Return [x, y] of the center of cell containing provided text 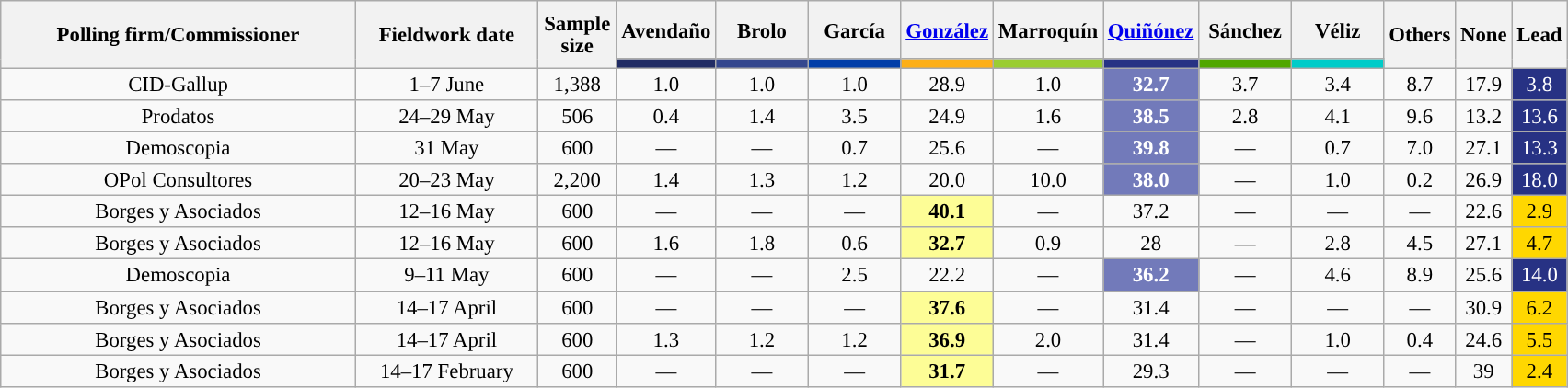
García [854, 29]
17.9 [1483, 85]
Fieldwork date [446, 35]
9.6 [1420, 116]
5.5 [1539, 338]
2.0 [1047, 338]
0.2 [1420, 180]
Brolo [762, 29]
31.7 [948, 371]
14.0 [1539, 276]
OPol Consultores [179, 180]
Avendaño [666, 29]
10.0 [1047, 180]
18.0 [1539, 180]
4.1 [1338, 116]
8.9 [1420, 276]
None [1483, 35]
28 [1150, 245]
36.9 [948, 338]
González [948, 29]
22.2 [948, 276]
20.0 [948, 180]
13.6 [1539, 116]
24–29 May [446, 116]
8.7 [1420, 85]
37.2 [1150, 211]
1–7 June [446, 85]
3.8 [1539, 85]
36.2 [1150, 276]
2,200 [577, 180]
CID-Gallup [179, 85]
Lead [1539, 35]
Véliz [1338, 29]
9–11 May [446, 276]
37.6 [948, 307]
22.6 [1483, 211]
13.3 [1539, 149]
Marroquín [1047, 29]
29.3 [1150, 371]
38.0 [1150, 180]
Polling firm/Commissioner [179, 35]
30.9 [1483, 307]
Sample size [577, 35]
3.5 [854, 116]
3.4 [1338, 85]
24.9 [948, 116]
0.6 [854, 245]
1.8 [762, 245]
1,388 [577, 85]
2.9 [1539, 211]
Sánchez [1246, 29]
20–23 May [446, 180]
39 [1483, 371]
Others [1420, 35]
39.8 [1150, 149]
31 May [446, 149]
4.6 [1338, 276]
4.5 [1420, 245]
14–17 February [446, 371]
0.9 [1047, 245]
13.2 [1483, 116]
28.9 [948, 85]
2.5 [854, 276]
26.9 [1483, 180]
38.5 [1150, 116]
6.2 [1539, 307]
24.6 [1483, 338]
Quiñónez [1150, 29]
4.7 [1539, 245]
7.0 [1420, 149]
Prodatos [179, 116]
506 [577, 116]
3.7 [1246, 85]
2.4 [1539, 371]
40.1 [948, 211]
